Find where the given text appears and provide that cell's center as [x, y] coordinate. 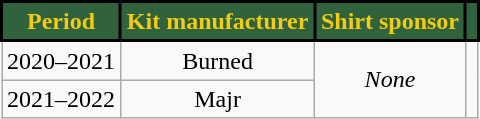
2021–2022 [62, 99]
None [390, 80]
Majr [218, 99]
Period [62, 22]
Shirt sponsor [390, 22]
Kit manufacturer [218, 22]
2020–2021 [62, 60]
Burned [218, 60]
